For the text-containing cell, return its midpoint in (x, y) coordinate format. 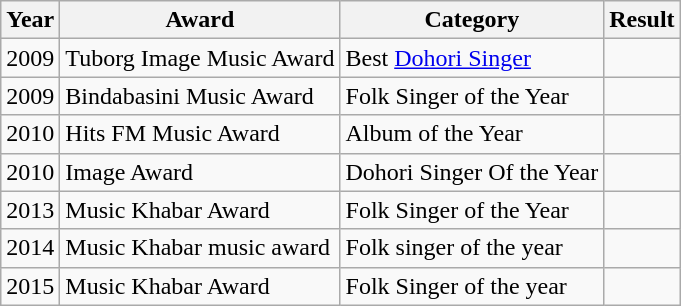
Album of the Year (472, 134)
Dohori Singer Of the Year (472, 172)
Result (642, 20)
Image Award (200, 172)
Award (200, 20)
Category (472, 20)
Folk singer of the year (472, 248)
2015 (30, 286)
Hits FM Music Award (200, 134)
2013 (30, 210)
Music Khabar music award (200, 248)
Folk Singer of the year (472, 286)
Year (30, 20)
Bindabasini Music Award (200, 96)
Best Dohori Singer (472, 58)
Tuborg Image Music Award (200, 58)
2014 (30, 248)
